Capture the cell that displays the provided text and extract its [x, y] central coordinate. 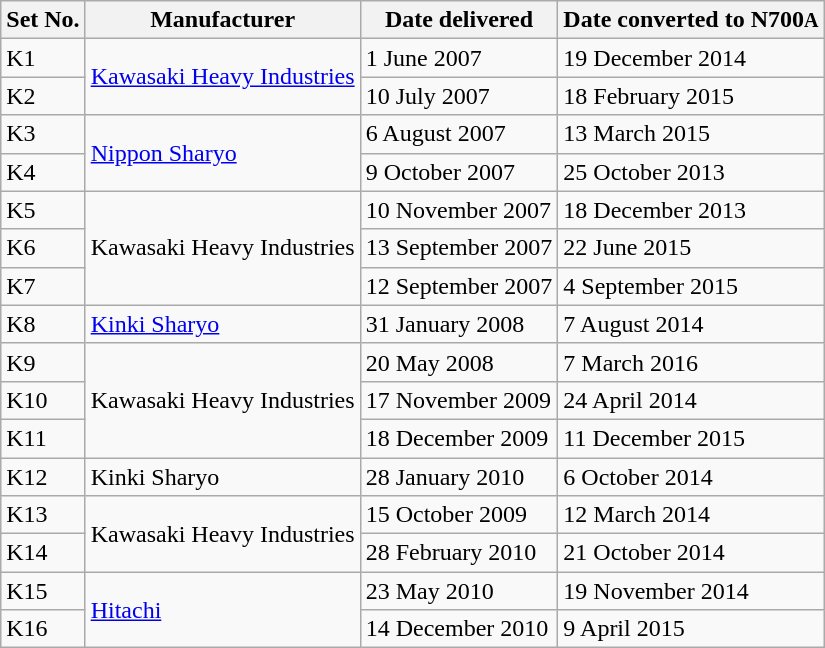
10 July 2007 [459, 96]
25 October 2013 [691, 172]
K11 [43, 438]
12 September 2007 [459, 286]
17 November 2009 [459, 400]
K2 [43, 96]
Date delivered [459, 20]
7 August 2014 [691, 324]
11 December 2015 [691, 438]
6 August 2007 [459, 134]
Set No. [43, 20]
K14 [43, 553]
K5 [43, 210]
28 February 2010 [459, 553]
13 March 2015 [691, 134]
K8 [43, 324]
10 November 2007 [459, 210]
21 October 2014 [691, 553]
Manufacturer [222, 20]
18 December 2013 [691, 210]
6 October 2014 [691, 477]
20 May 2008 [459, 362]
9 October 2007 [459, 172]
9 April 2015 [691, 629]
15 October 2009 [459, 515]
K3 [43, 134]
K9 [43, 362]
K16 [43, 629]
Hitachi [222, 610]
18 December 2009 [459, 438]
K6 [43, 248]
23 May 2010 [459, 591]
24 April 2014 [691, 400]
Date converted to N700A [691, 20]
7 March 2016 [691, 362]
K1 [43, 58]
19 December 2014 [691, 58]
12 March 2014 [691, 515]
19 November 2014 [691, 591]
28 January 2010 [459, 477]
31 January 2008 [459, 324]
Nippon Sharyo [222, 153]
K13 [43, 515]
K15 [43, 591]
1 June 2007 [459, 58]
13 September 2007 [459, 248]
4 September 2015 [691, 286]
18 February 2015 [691, 96]
K10 [43, 400]
K7 [43, 286]
22 June 2015 [691, 248]
K4 [43, 172]
14 December 2010 [459, 629]
K12 [43, 477]
